For the text-containing cell, return its midpoint in (X, Y) coordinate format. 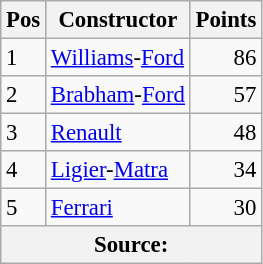
4 (24, 170)
57 (226, 95)
34 (226, 170)
Brabham-Ford (118, 95)
Constructor (118, 20)
3 (24, 133)
2 (24, 95)
5 (24, 208)
Ligier-Matra (118, 170)
86 (226, 58)
Source: (132, 245)
Pos (24, 20)
1 (24, 58)
Williams-Ford (118, 58)
Points (226, 20)
48 (226, 133)
Ferrari (118, 208)
30 (226, 208)
Renault (118, 133)
